Pinpoint the cell where the given text exists, returning its [X, Y] midpoint coordinate. 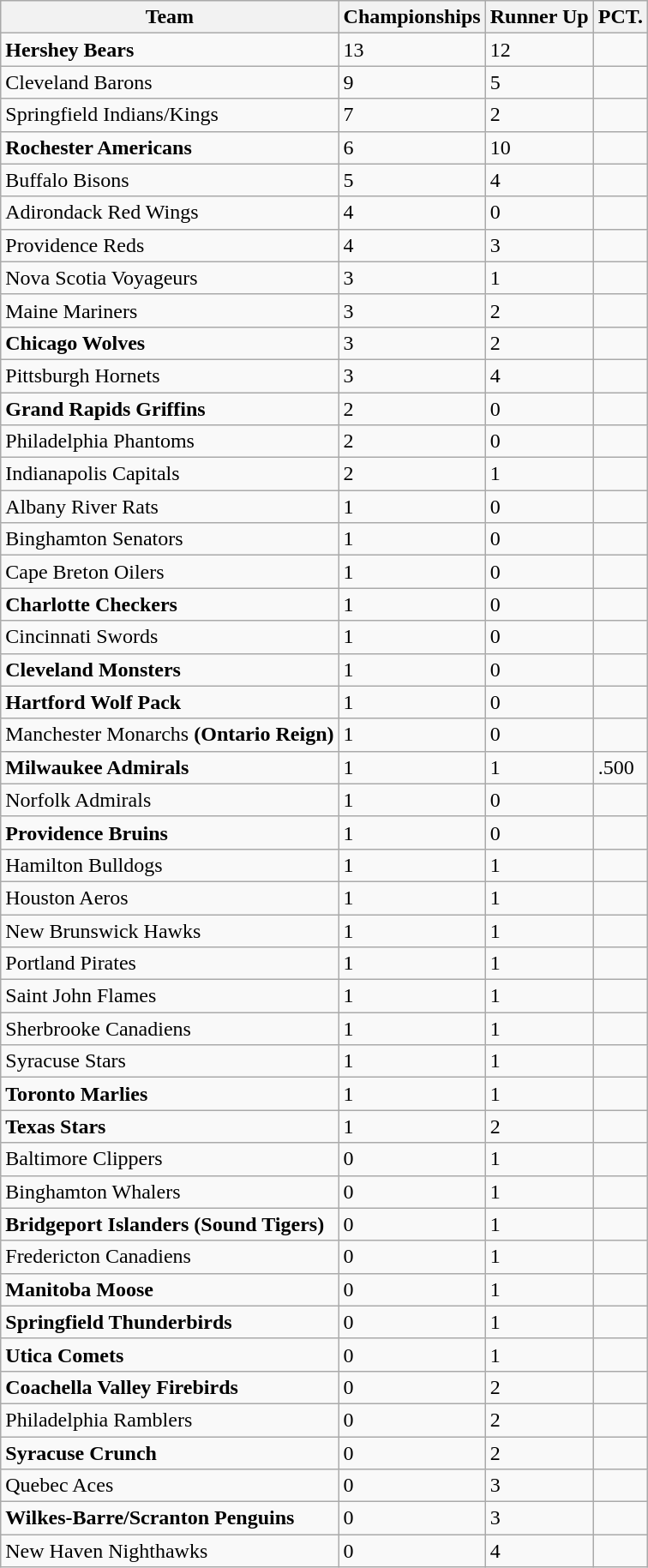
Syracuse Crunch [170, 1453]
Fredericton Canadiens [170, 1257]
.500 [621, 767]
Providence Reds [170, 245]
Toronto Marlies [170, 1094]
Cleveland Monsters [170, 670]
Springfield Thunderbirds [170, 1322]
Sherbrooke Canadiens [170, 1029]
12 [539, 50]
Norfolk Admirals [170, 800]
Hamilton Bulldogs [170, 865]
Pittsburgh Hornets [170, 375]
Adirondack Red Wings [170, 213]
Cape Breton Oilers [170, 572]
Milwaukee Admirals [170, 767]
Syracuse Stars [170, 1061]
Manitoba Moose [170, 1289]
Coachella Valley Firebirds [170, 1387]
Runner Up [539, 17]
Baltimore Clippers [170, 1159]
Utica Comets [170, 1355]
6 [411, 147]
Springfield Indians/Kings [170, 115]
PCT. [621, 17]
Bridgeport Islanders (Sound Tigers) [170, 1224]
Buffalo Bisons [170, 180]
Binghamton Senators [170, 539]
Grand Rapids Griffins [170, 409]
Saint John Flames [170, 996]
New Haven Nighthawks [170, 1551]
Maine Mariners [170, 310]
Wilkes-Barre/Scranton Penguins [170, 1518]
Chicago Wolves [170, 343]
Philadelphia Phantoms [170, 442]
Hershey Bears [170, 50]
Binghamton Whalers [170, 1192]
Cleveland Barons [170, 82]
Manchester Monarchs (Ontario Reign) [170, 735]
Quebec Aces [170, 1486]
9 [411, 82]
13 [411, 50]
7 [411, 115]
Philadelphia Ramblers [170, 1420]
Hartford Wolf Pack [170, 702]
New Brunswick Hawks [170, 930]
Nova Scotia Voyageurs [170, 278]
Texas Stars [170, 1126]
Team [170, 17]
Championships [411, 17]
10 [539, 147]
Providence Bruins [170, 832]
Charlotte Checkers [170, 604]
Cincinnati Swords [170, 637]
Albany River Rats [170, 507]
Portland Pirates [170, 964]
Houston Aeros [170, 898]
Indianapolis Capitals [170, 474]
Rochester Americans [170, 147]
